Return the [x, y] coordinate for the center point of the cell that contains the specified text.  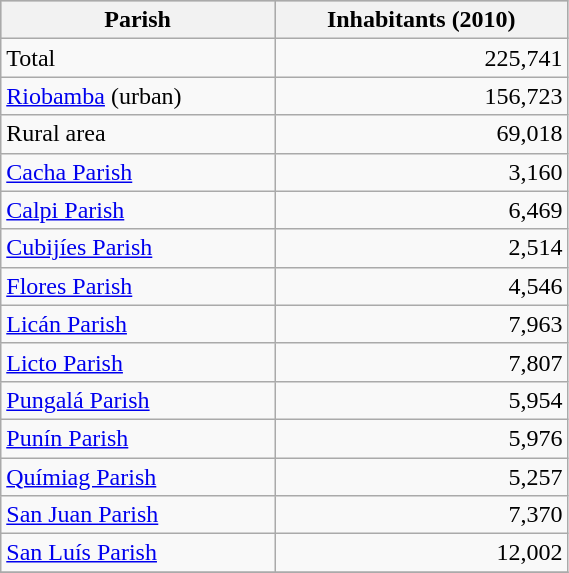
Químiag Parish [138, 477]
4,546 [422, 286]
Rural area [138, 134]
5,954 [422, 400]
Parish [138, 20]
225,741 [422, 58]
5,976 [422, 438]
7,807 [422, 362]
San Luís Parish [138, 553]
Inhabitants (2010) [422, 20]
5,257 [422, 477]
Pungalá Parish [138, 400]
3,160 [422, 172]
Cubijíes Parish [138, 248]
Flores Parish [138, 286]
Licto Parish [138, 362]
Cacha Parish [138, 172]
Punín Parish [138, 438]
2,514 [422, 248]
7,963 [422, 324]
San Juan Parish [138, 515]
Riobamba (urban) [138, 96]
Licán Parish [138, 324]
7,370 [422, 515]
6,469 [422, 210]
69,018 [422, 134]
12,002 [422, 553]
Total [138, 58]
Calpi Parish [138, 210]
156,723 [422, 96]
